Determine the [x, y] coordinate at the center of the cell enclosing the given text.  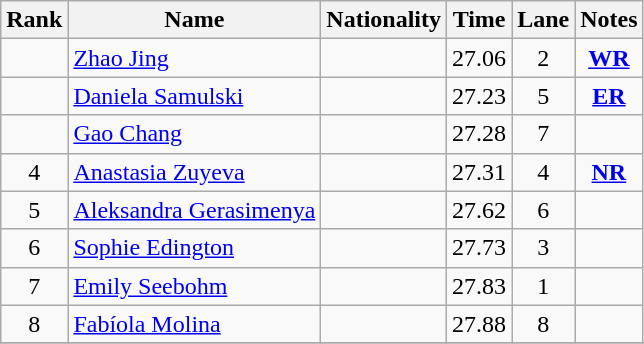
Nationality [384, 20]
Time [480, 20]
27.62 [480, 210]
27.23 [480, 96]
Sophie Edington [194, 248]
Gao Chang [194, 134]
27.83 [480, 286]
Anastasia Zuyeva [194, 172]
3 [544, 248]
2 [544, 58]
ER [609, 96]
27.88 [480, 324]
1 [544, 286]
Fabíola Molina [194, 324]
Emily Seebohm [194, 286]
NR [609, 172]
Name [194, 20]
27.73 [480, 248]
Aleksandra Gerasimenya [194, 210]
Daniela Samulski [194, 96]
27.31 [480, 172]
Zhao Jing [194, 58]
WR [609, 58]
Notes [609, 20]
27.28 [480, 134]
Rank [34, 20]
27.06 [480, 58]
Lane [544, 20]
